Return (X, Y) of the center of cell containing provided text 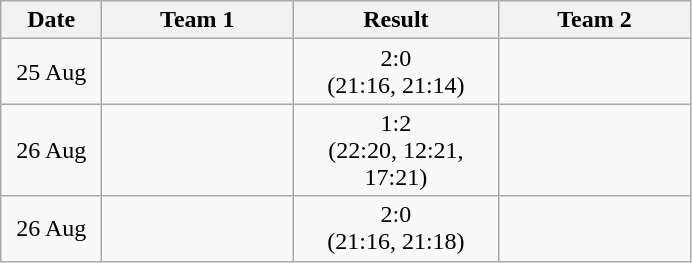
25 Aug (52, 72)
Date (52, 20)
1:2 (22:20, 12:21, 17:21) (396, 150)
2:0 (21:16, 21:18) (396, 228)
Team 1 (198, 20)
Result (396, 20)
Team 2 (594, 20)
2:0 (21:16, 21:14) (396, 72)
